Determine the [x, y] coordinate at the center of the cell enclosing the given text.  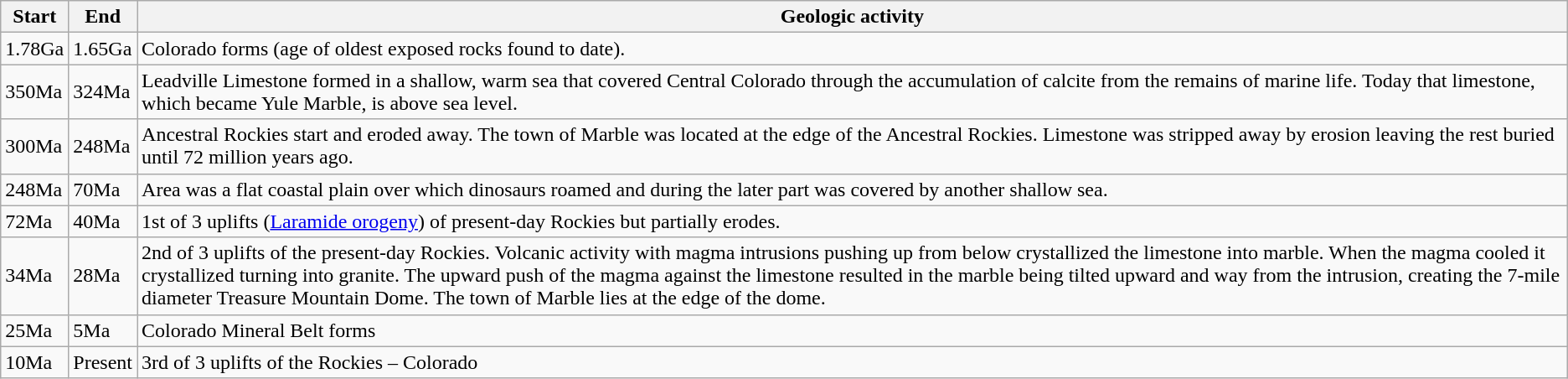
324Ma [103, 92]
28Ma [103, 276]
10Ma [35, 362]
Colorado forms (age of oldest exposed rocks found to date). [853, 49]
1.65Ga [103, 49]
40Ma [103, 221]
70Ma [103, 189]
72Ma [35, 221]
350Ma [35, 92]
Geologic activity [853, 17]
Colorado Mineral Belt forms [853, 330]
1st of 3 uplifts (Laramide orogeny) of present-day Rockies but partially erodes. [853, 221]
25Ma [35, 330]
34Ma [35, 276]
Present [103, 362]
End [103, 17]
1.78Ga [35, 49]
300Ma [35, 146]
5Ma [103, 330]
Start [35, 17]
Area was a flat coastal plain over which dinosaurs roamed and during the later part was covered by another shallow sea. [853, 189]
3rd of 3 uplifts of the Rockies – Colorado [853, 362]
